Pinpoint the cell where the given text exists, returning its [X, Y] midpoint coordinate. 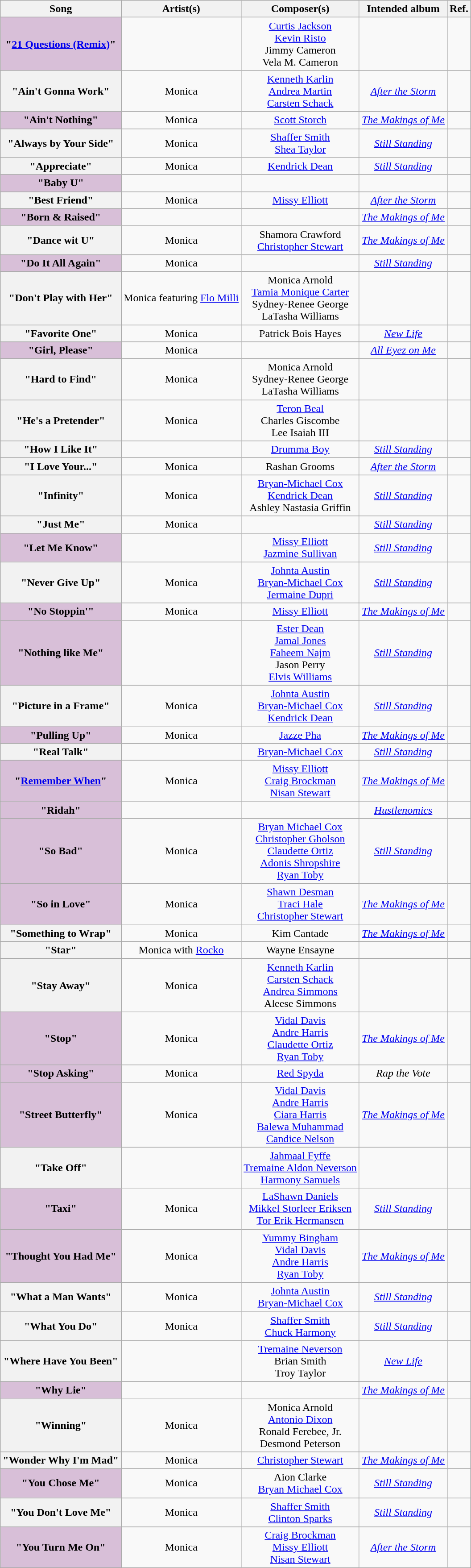
"What a Man Wants" [61, 1297]
"Remember When" [61, 781]
Patrick Bois Hayes [301, 333]
Rap the Vote [403, 1073]
Bryan-Michael Cox [301, 752]
Intended album [403, 9]
Tremaine Neverson Brian Smith Troy Taylor [301, 1361]
"Ain't Gonna Work" [61, 91]
Artist(s) [181, 9]
Shaffer Smith Chuck Harmony [301, 1326]
"Street Butterfly" [61, 1115]
"Real Talk" [61, 752]
"Nothing like Me" [61, 653]
All Eyez on Me [403, 350]
"21 Questions (Remix)" [61, 44]
"Don't Play with Her" [61, 298]
Yummy Bingham Vidal Davis Andre Harris Ryan Toby [301, 1256]
"Star" [61, 950]
"Do It All Again" [61, 263]
Scott Storch [301, 120]
"You Don't Love Me" [61, 1512]
"You Chose Me" [61, 1484]
Shawn Desman Traci Hale Christopher Stewart [301, 904]
Missy Elliott Craig Brockman Nisan Stewart [301, 781]
"Always by Your Side" [61, 143]
Craig Brockman Missy Elliott Nisan Stewart [301, 1547]
Drumma Boy [301, 449]
Monica Arnold Sydney-Renee George LaTasha Williams [301, 379]
Kim Cantade [301, 933]
Aion Clarke Bryan Michael Cox [301, 1484]
"Favorite One" [61, 333]
Shaffer Smith Shea Taylor [301, 143]
Kendrick Dean [301, 166]
"Just Me" [61, 524]
Ester Dean Jamal Jones Faheem Najm Jason Perry Elvis Williams [301, 653]
Johnta Austin Bryan-Michael Cox Jermaine Dupri [301, 582]
"Thought You Had Me" [61, 1256]
"Ain't Nothing" [61, 120]
LaShawn Daniels Mikkel Storleer Eriksen Tor Erik Hermansen [301, 1209]
Song [61, 9]
Vidal Davis Andre Harris Ciara Harris Balewa Muhammad Candice Nelson [301, 1115]
"Picture in a Frame" [61, 706]
"Stay Away" [61, 986]
"Where Have You Been" [61, 1361]
"Girl, Please" [61, 350]
Christopher Stewart [301, 1460]
Monica Arnold Antonio Dixon Ronald Ferebee, Jr. Desmond Peterson [301, 1426]
"Infinity" [61, 495]
Monica featuring Flo Milli [181, 298]
"So in Love" [61, 904]
Rashan Grooms [301, 466]
Missy Elliott Jazmine Sullivan [301, 547]
"Dance wit U" [61, 240]
Composer(s) [301, 9]
"Why Lie" [61, 1390]
"Ridah" [61, 810]
Vidal Davis Andre Harris Claudette Ortiz Ryan Toby [301, 1038]
Jazze Pha [301, 735]
"Wonder Why I'm Mad" [61, 1460]
"Hard to Find" [61, 379]
Hustlenomics [403, 810]
"How I Like It" [61, 449]
Red Spyda [301, 1073]
Ref. [459, 9]
"So Bad" [61, 851]
"Stop Asking" [61, 1073]
Kenneth Karlin Andrea Martin Carsten Schack [301, 91]
"Let Me Know" [61, 547]
Shaffer Smith Clinton Sparks [301, 1512]
Shamora Crawford Christopher Stewart [301, 240]
"Never Give Up" [61, 582]
"What You Do" [61, 1326]
"Baby U" [61, 183]
"Something to Wrap" [61, 933]
"Appreciate" [61, 166]
"Winning" [61, 1426]
"He's a Pretender" [61, 420]
Bryan Michael Cox Christopher Gholson Claudette Ortiz Adonis Shropshire Ryan Toby [301, 851]
Jahmaal Fyffe Tremaine Aldon Neverson Harmony Samuels [301, 1168]
Teron Beal Charles Giscombe Lee Isaiah III [301, 420]
"Born & Raised" [61, 217]
"Pulling Up" [61, 735]
"No Stoppin'" [61, 611]
Johnta Austin Bryan-Michael Cox Kendrick Dean [301, 706]
Johnta Austin Bryan-Michael Cox [301, 1297]
"Taxi" [61, 1209]
Bryan-Michael CoxKendrick DeanAshley Nastasia Griffin [301, 495]
"You Turn Me On" [61, 1547]
"Best Friend" [61, 200]
Wayne Ensayne [301, 950]
"Stop" [61, 1038]
"Take Off" [61, 1168]
Monica with Rocko [181, 950]
Kenneth Karlin Carsten Schack Andrea Simmons Aleese Simmons [301, 986]
"I Love Your..." [61, 466]
Monica Arnold Tamia Monique Carter Sydney-Renee George LaTasha Williams [301, 298]
Curtis Jackson Kevin Risto Jimmy Cameron Vela M. Cameron [301, 44]
